Locate the cell with the specified text and output its (X, Y) center coordinate. 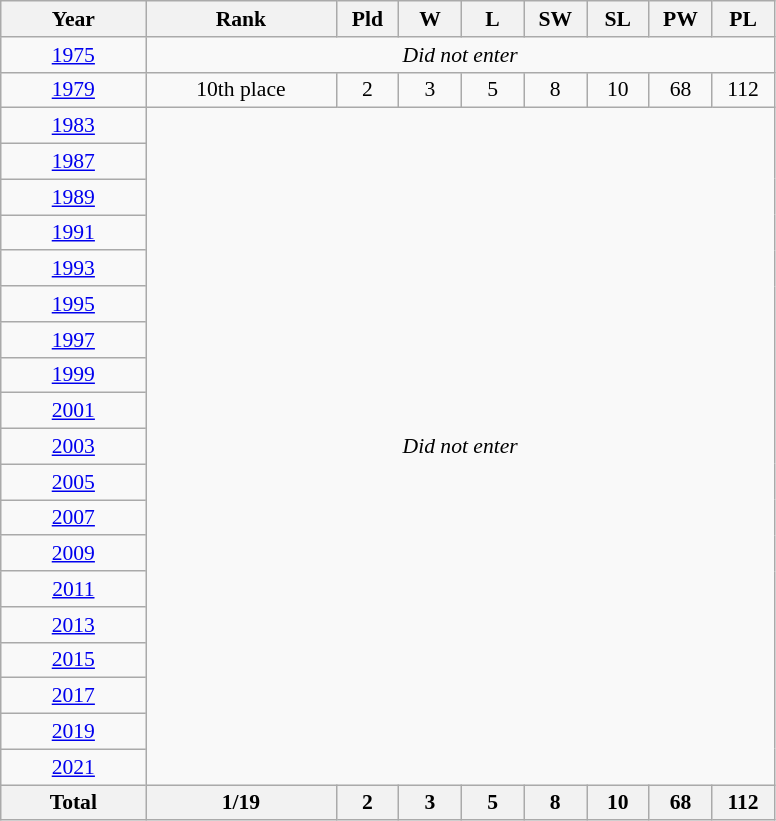
Rank (241, 19)
L (492, 19)
Year (74, 19)
PW (680, 19)
W (430, 19)
Pld (368, 19)
10th place (241, 90)
2017 (74, 696)
2009 (74, 554)
1991 (74, 233)
2007 (74, 518)
1983 (74, 126)
1997 (74, 340)
2019 (74, 732)
1/19 (241, 803)
2011 (74, 589)
SW (556, 19)
1979 (74, 90)
1999 (74, 375)
1995 (74, 304)
1989 (74, 197)
2021 (74, 767)
2001 (74, 411)
1975 (74, 55)
PL (744, 19)
1993 (74, 269)
2005 (74, 482)
Total (74, 803)
2015 (74, 660)
2013 (74, 625)
1987 (74, 162)
2003 (74, 447)
SL (618, 19)
